Return the (x, y) coordinate for the center point of the cell that contains the specified text.  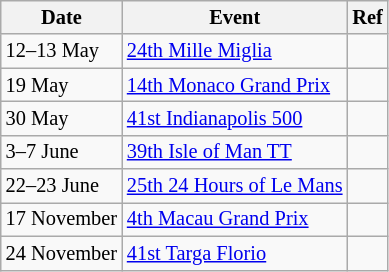
Event (234, 17)
19 May (62, 85)
12–13 May (62, 51)
41st Targa Florio (234, 253)
24 November (62, 253)
30 May (62, 118)
22–23 June (62, 186)
Ref (367, 17)
24th Mille Miglia (234, 51)
3–7 June (62, 152)
4th Macau Grand Prix (234, 219)
25th 24 Hours of Le Mans (234, 186)
17 November (62, 219)
41st Indianapolis 500 (234, 118)
39th Isle of Man TT (234, 152)
Date (62, 17)
14th Monaco Grand Prix (234, 85)
